From the cell containing the given text, extract its center point as [X, Y] coordinate. 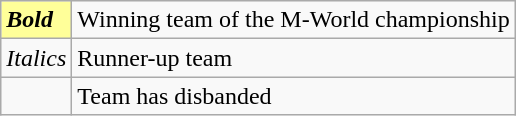
Italics [36, 58]
Bold [36, 20]
Team has disbanded [294, 96]
Runner-up team [294, 58]
Winning team of the M-World championship [294, 20]
